Output the (x, y) coordinate of the center of the cell containing the given text.  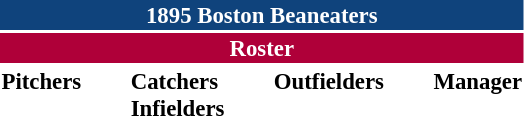
Roster (262, 48)
1895 Boston Beaneaters (262, 15)
